Scan for the cell matching the given text and deliver its [x, y] coordinate at center. 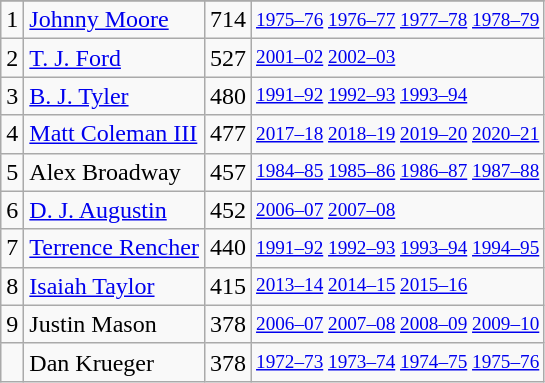
3 [12, 96]
9 [12, 324]
1991–92 1992–93 1993–94 1994–95 [397, 248]
2017–18 2018–19 2019–20 2020–21 [397, 134]
Terrence Rencher [114, 248]
Alex Broadway [114, 172]
6 [12, 210]
8 [12, 286]
452 [228, 210]
457 [228, 172]
Isaiah Taylor [114, 286]
1984–85 1985–86 1986–87 1987–88 [397, 172]
714 [228, 20]
B. J. Tyler [114, 96]
Johnny Moore [114, 20]
480 [228, 96]
4 [12, 134]
2006–07 2007–08 [397, 210]
Matt Coleman III [114, 134]
477 [228, 134]
2013–14 2014–15 2015–16 [397, 286]
1 [12, 20]
415 [228, 286]
Justin Mason [114, 324]
2 [12, 58]
2001–02 2002–03 [397, 58]
527 [228, 58]
D. J. Augustin [114, 210]
5 [12, 172]
1991–92 1992–93 1993–94 [397, 96]
Dan Krueger [114, 362]
440 [228, 248]
1975–76 1976–77 1977–78 1978–79 [397, 20]
7 [12, 248]
2006–07 2007–08 2008–09 2009–10 [397, 324]
1972–73 1973–74 1974–75 1975–76 [397, 362]
T. J. Ford [114, 58]
